From the cell containing the given text, extract its center point as (X, Y) coordinate. 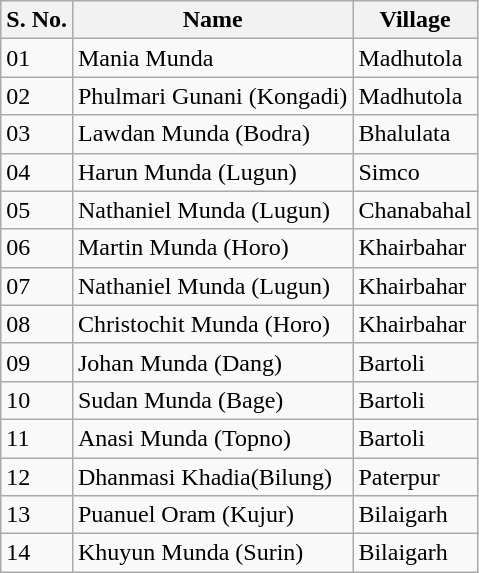
Martin Munda (Horo) (212, 248)
Puanuel Oram (Kujur) (212, 515)
Bhalulata (415, 134)
12 (37, 477)
Lawdan Munda (Bodra) (212, 134)
03 (37, 134)
Chanabahal (415, 210)
05 (37, 210)
13 (37, 515)
Johan Munda (Dang) (212, 362)
06 (37, 248)
11 (37, 438)
Simco (415, 172)
Christochit Munda (Horo) (212, 324)
Khuyun Munda (Surin) (212, 553)
Mania Munda (212, 58)
Village (415, 20)
Dhanmasi Khadia(Bilung) (212, 477)
S. No. (37, 20)
Name (212, 20)
Paterpur (415, 477)
01 (37, 58)
08 (37, 324)
07 (37, 286)
04 (37, 172)
Phulmari Gunani (Kongadi) (212, 96)
Harun Munda (Lugun) (212, 172)
14 (37, 553)
10 (37, 400)
09 (37, 362)
Anasi Munda (Topno) (212, 438)
02 (37, 96)
Sudan Munda (Bage) (212, 400)
